Locate the cell with the specified text and output its [X, Y] center coordinate. 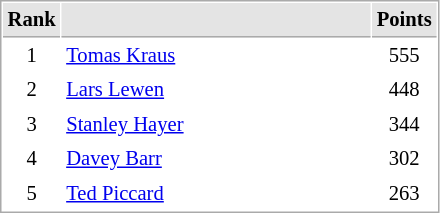
Rank [32, 20]
4 [32, 158]
448 [404, 90]
2 [32, 90]
1 [32, 56]
Points [404, 20]
3 [32, 124]
Stanley Hayer [216, 124]
263 [404, 194]
Davey Barr [216, 158]
Lars Lewen [216, 90]
555 [404, 56]
Ted Piccard [216, 194]
5 [32, 194]
344 [404, 124]
302 [404, 158]
Tomas Kraus [216, 56]
